From the cell containing the given text, extract its center point as (x, y) coordinate. 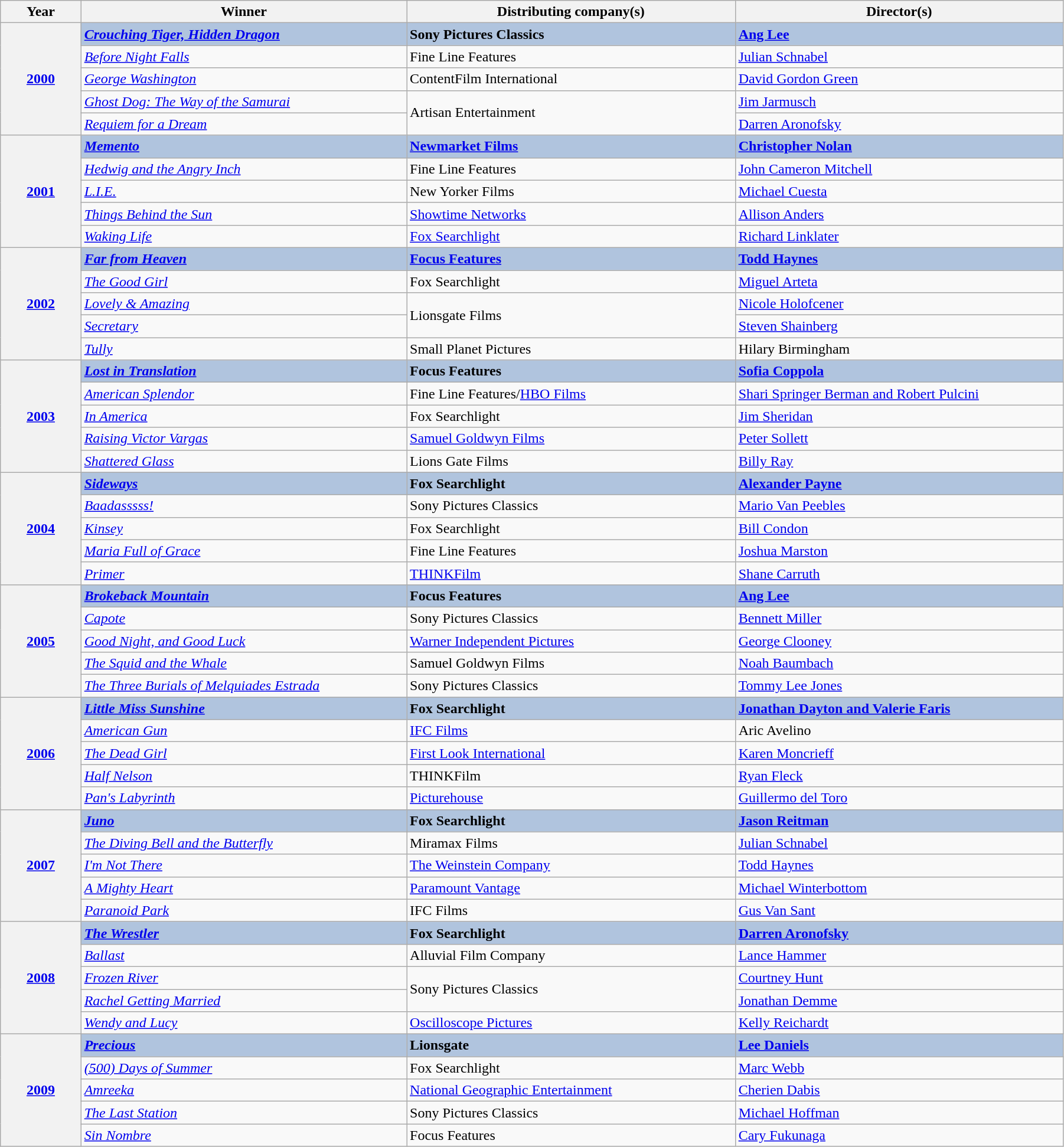
Year (41, 12)
Aric Avelino (899, 731)
Before Night Falls (243, 57)
Memento (243, 146)
2007 (41, 865)
Sideways (243, 483)
Sofia Coppola (899, 371)
Jonathan Demme (899, 1001)
Cary Fukunaga (899, 1135)
Karen Moncrieff (899, 753)
2005 (41, 641)
American Gun (243, 731)
Frozen River (243, 978)
Alluvial Film Company (572, 955)
Precious (243, 1045)
Guillermo del Toro (899, 798)
Half Nelson (243, 776)
Crouching Tiger, Hidden Dragon (243, 34)
Lovely & Amazing (243, 304)
Little Miss Sunshine (243, 708)
Picturehouse (572, 798)
Juno (243, 821)
Sin Nombre (243, 1135)
Kelly Reichardt (899, 1023)
The Dead Girl (243, 753)
Joshua Marston (899, 551)
Richard Linklater (899, 236)
Artisan Entertainment (572, 113)
Peter Sollett (899, 439)
Waking Life (243, 236)
The Good Girl (243, 282)
Jim Sheridan (899, 416)
Michael Cuesta (899, 191)
Allison Anders (899, 214)
New Yorker Films (572, 191)
Good Night, and Good Luck (243, 641)
Distributing company(s) (572, 12)
Noah Baumbach (899, 664)
George Clooney (899, 641)
David Gordon Green (899, 79)
Cherien Dabis (899, 1090)
Raising Victor Vargas (243, 439)
Requiem for a Dream (243, 124)
Lionsgate (572, 1045)
American Splendor (243, 394)
Rachel Getting Married (243, 1001)
First Look International (572, 753)
The Wrestler (243, 933)
L.I.E. (243, 191)
Amreeka (243, 1090)
2002 (41, 303)
Mario Van Peebles (899, 506)
A Mighty Heart (243, 888)
Shattered Glass (243, 461)
Maria Full of Grace (243, 551)
Jason Reitman (899, 821)
Jim Jarmusch (899, 102)
Billy Ray (899, 461)
Lions Gate Films (572, 461)
Director(s) (899, 12)
Wendy and Lucy (243, 1023)
2008 (41, 978)
Steven Shainberg (899, 326)
Alexander Payne (899, 483)
Lionsgate Films (572, 315)
ContentFilm International (572, 79)
Ryan Fleck (899, 776)
National Geographic Entertainment (572, 1090)
Marc Webb (899, 1068)
Paramount Vantage (572, 888)
The Squid and the Whale (243, 664)
Things Behind the Sun (243, 214)
(500) Days of Summer (243, 1068)
Christopher Nolan (899, 146)
Ghost Dog: The Way of the Samurai (243, 102)
Oscilloscope Pictures (572, 1023)
Winner (243, 12)
Lost in Translation (243, 371)
Nicole Holofcener (899, 304)
Newmarket Films (572, 146)
Hilary Birmingham (899, 349)
Baadasssss! (243, 506)
Michael Hoffman (899, 1113)
Miguel Arteta (899, 282)
The Last Station (243, 1113)
The Weinstein Company (572, 865)
Kinsey (243, 528)
Lance Hammer (899, 955)
Lee Daniels (899, 1045)
2009 (41, 1090)
2001 (41, 191)
Bennett Miller (899, 618)
Michael Winterbottom (899, 888)
Brokeback Mountain (243, 596)
The Three Burials of Melquiades Estrada (243, 686)
Primer (243, 573)
Far from Heaven (243, 259)
The Diving Bell and the Butterfly (243, 843)
2004 (41, 528)
Showtime Networks (572, 214)
Miramax Films (572, 843)
I'm Not There (243, 865)
Tully (243, 349)
Hedwig and the Angry Inch (243, 169)
Gus Van Sant (899, 910)
Secretary (243, 326)
Courtney Hunt (899, 978)
Pan's Labyrinth (243, 798)
Shari Springer Berman and Robert Pulcini (899, 394)
Fine Line Features/HBO Films (572, 394)
Small Planet Pictures (572, 349)
George Washington (243, 79)
2006 (41, 753)
Warner Independent Pictures (572, 641)
Bill Condon (899, 528)
Jonathan Dayton and Valerie Faris (899, 708)
2003 (41, 416)
John Cameron Mitchell (899, 169)
Paranoid Park (243, 910)
2000 (41, 79)
Shane Carruth (899, 573)
Capote (243, 618)
Ballast (243, 955)
In America (243, 416)
Tommy Lee Jones (899, 686)
